Search for the cell housing the specified text and yield its [x, y] center coordinate. 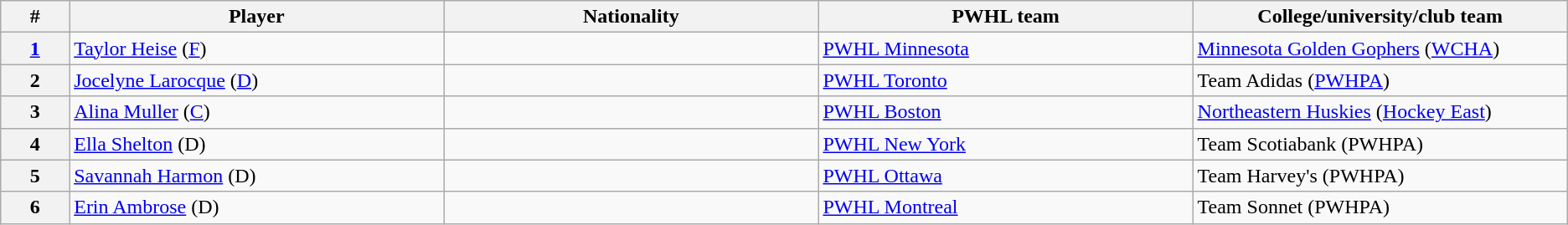
PWHL Montreal [1005, 207]
Erin Ambrose (D) [256, 207]
Alina Muller (C) [256, 112]
Jocelyne Larocque (D) [256, 80]
PWHL New York [1005, 144]
PWHL Toronto [1005, 80]
4 [35, 144]
Minnesota Golden Gophers (WCHA) [1380, 49]
Nationality [632, 17]
1 [35, 49]
Savannah Harmon (D) [256, 176]
5 [35, 176]
PWHL Minnesota [1005, 49]
College/university/club team [1380, 17]
6 [35, 207]
Team Sonnet (PWHPA) [1380, 207]
Team Harvey's (PWHPA) [1380, 176]
2 [35, 80]
Northeastern Huskies (Hockey East) [1380, 112]
Ella Shelton (D) [256, 144]
PWHL Ottawa [1005, 176]
PWHL Boston [1005, 112]
Taylor Heise (F) [256, 49]
Player [256, 17]
Team Adidas (PWHPA) [1380, 80]
PWHL team [1005, 17]
# [35, 17]
3 [35, 112]
Team Scotiabank (PWHPA) [1380, 144]
